For the text-containing cell, return its midpoint in (X, Y) coordinate format. 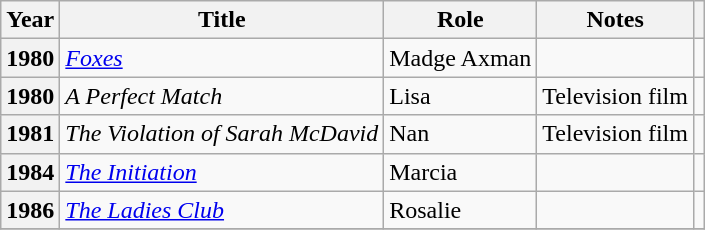
1981 (30, 134)
Rosalie (460, 210)
Role (460, 20)
Nan (460, 134)
Madge Axman (460, 58)
Notes (616, 20)
A Perfect Match (222, 96)
Foxes (222, 58)
The Ladies Club (222, 210)
The Violation of Sarah McDavid (222, 134)
Title (222, 20)
Marcia (460, 172)
1984 (30, 172)
The Initiation (222, 172)
Year (30, 20)
1986 (30, 210)
Lisa (460, 96)
